From the cell containing the given text, extract its center point as [x, y] coordinate. 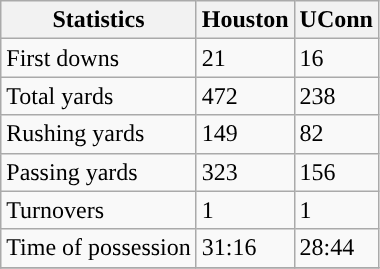
149 [245, 134]
UConn [336, 20]
Time of possession [99, 248]
Rushing yards [99, 134]
First downs [99, 58]
28:44 [336, 248]
Statistics [99, 20]
82 [336, 134]
472 [245, 96]
Turnovers [99, 210]
31:16 [245, 248]
Houston [245, 20]
156 [336, 172]
323 [245, 172]
21 [245, 58]
Passing yards [99, 172]
Total yards [99, 96]
16 [336, 58]
238 [336, 96]
